Find where the given text appears and provide that cell's center as [x, y] coordinate. 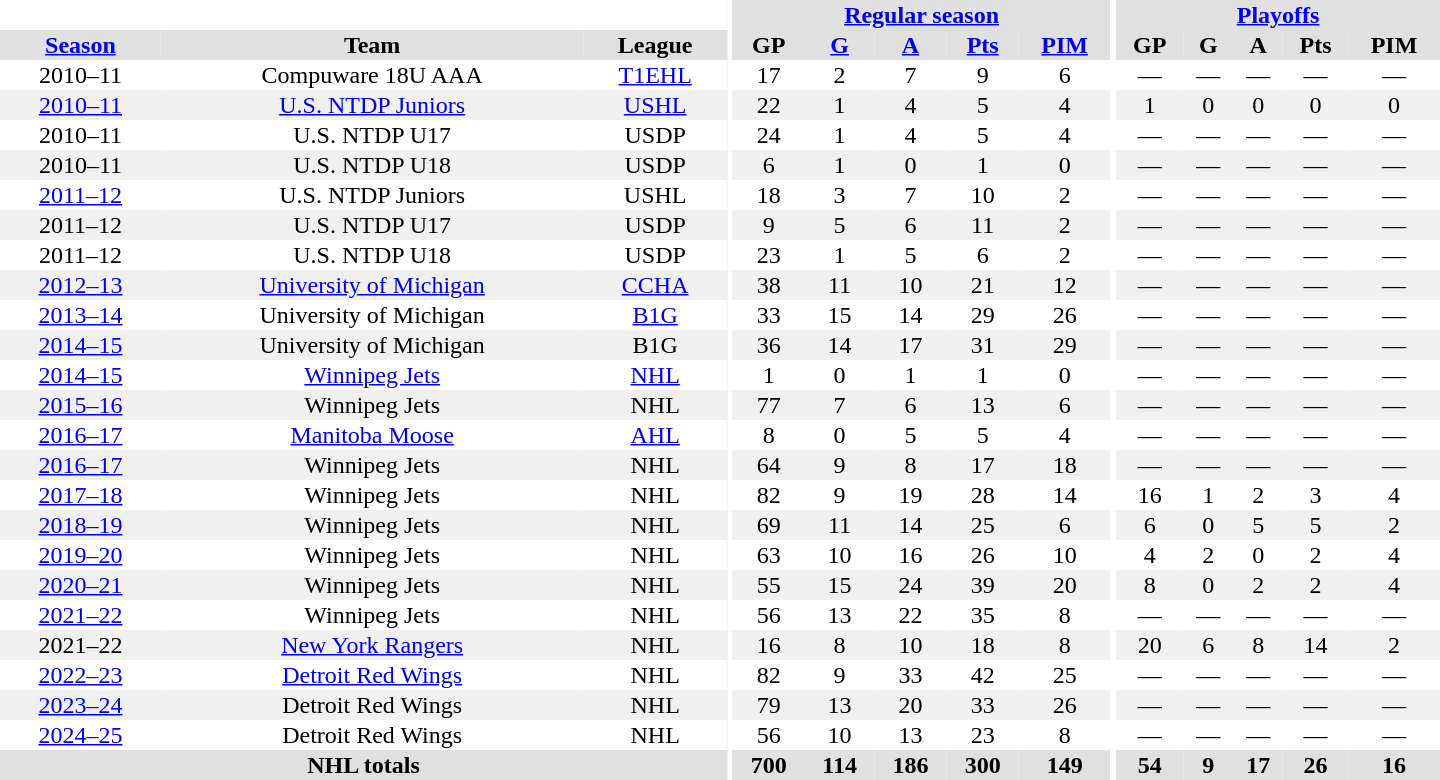
42 [983, 675]
AHL [655, 435]
114 [840, 765]
2018–19 [80, 525]
New York Rangers [372, 645]
19 [910, 495]
55 [769, 585]
35 [983, 615]
149 [1065, 765]
T1EHL [655, 75]
2024–25 [80, 735]
2013–14 [80, 315]
12 [1065, 285]
79 [769, 705]
700 [769, 765]
31 [983, 345]
2022–23 [80, 675]
Team [372, 45]
Regular season [922, 15]
Season [80, 45]
CCHA [655, 285]
2017–18 [80, 495]
2019–20 [80, 555]
38 [769, 285]
NHL totals [364, 765]
League [655, 45]
63 [769, 555]
2020–21 [80, 585]
2023–24 [80, 705]
64 [769, 465]
2015–16 [80, 405]
Compuware 18U AAA [372, 75]
186 [910, 765]
Playoffs [1278, 15]
Manitoba Moose [372, 435]
28 [983, 495]
2012–13 [80, 285]
77 [769, 405]
54 [1150, 765]
21 [983, 285]
36 [769, 345]
39 [983, 585]
300 [983, 765]
69 [769, 525]
